Detect which cell encompasses the target text, then output its (x, y) center coordinate. 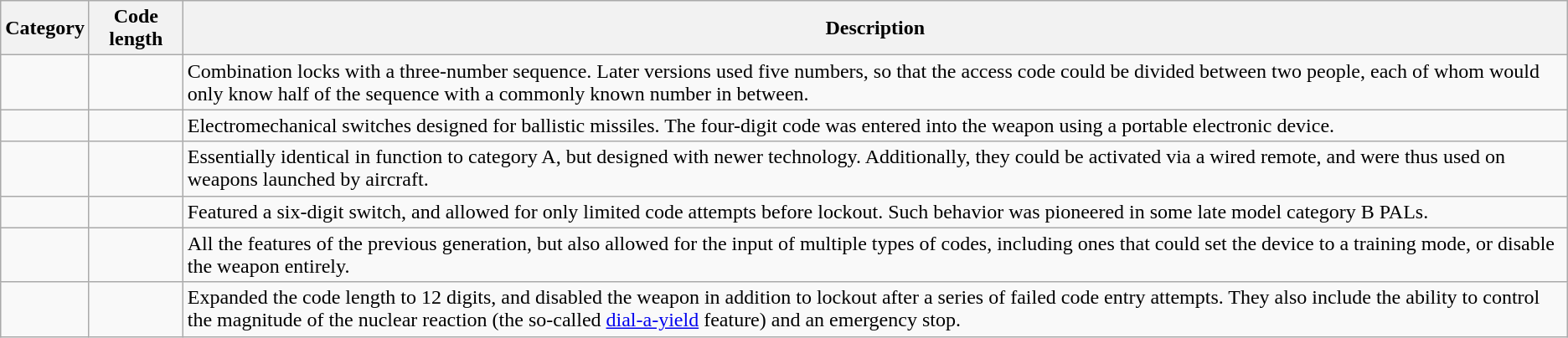
Category (45, 28)
Description (874, 28)
Electromechanical switches designed for ballistic missiles. The four-digit code was entered into the weapon using a portable electronic device. (874, 125)
Code length (136, 28)
